Extract the [x, y] coordinate from the center of the cell holding the provided text.  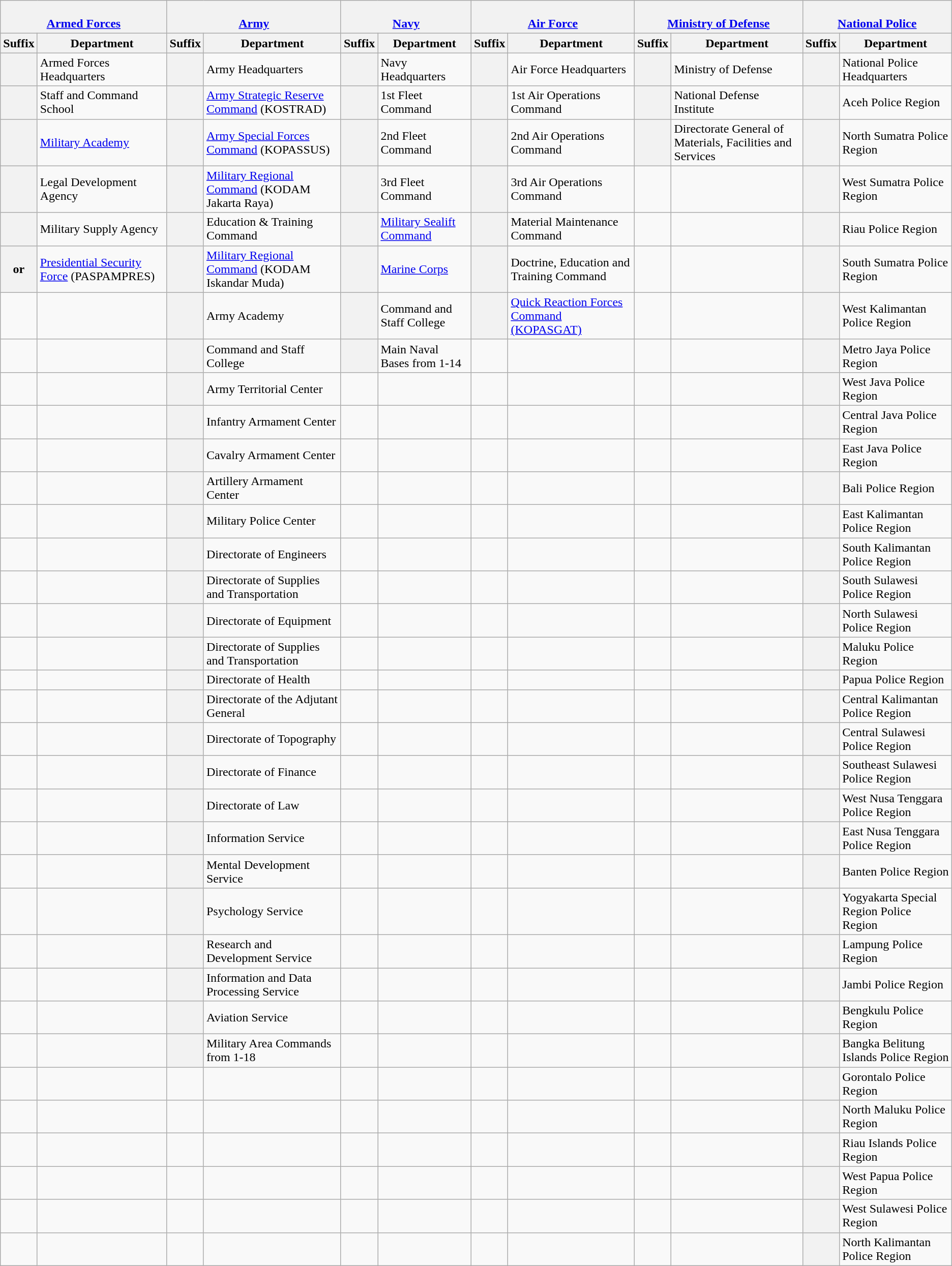
Military Regional Command (KODAM Jakarta Raya) [272, 189]
Yogyakarta Special Region Police Region [896, 911]
West Sulawesi Police Region [896, 1216]
Armed Forces Headquarters [102, 69]
1st FleetCommand [425, 103]
Directorate General of Materials, Facilities and Services [737, 142]
Artillery Armament Center [272, 488]
Main Naval Bases from 1-14 [425, 356]
Central Kalimantan Police Region [896, 706]
2nd Fleet Command [425, 142]
Bali Police Region [896, 488]
Central Java Police Region [896, 422]
Doctrine, Education and Training Command [572, 269]
Military Regional Command (KODAM Iskandar Muda) [272, 269]
South Sumatra Police Region [896, 269]
Gorontalo Police Region [896, 1084]
Research and Development Service [272, 951]
West Papua Police Region [896, 1183]
East Java Police Region [896, 455]
Directorate of Engineers [272, 554]
Information Service [272, 838]
Maluku Police Region [896, 654]
South Kalimantan Police Region [896, 554]
East Nusa Tenggara Police Region [896, 838]
Directorate of Equipment [272, 620]
Military Sealift Command [425, 229]
North Kalimantan Police Region [896, 1249]
Education & Training Command [272, 229]
Directorate of the Adjutant General [272, 706]
Military Academy [102, 142]
West Nusa Tenggara Police Region [896, 805]
Banten Police Region [896, 871]
Navy [406, 17]
Army Headquarters [272, 69]
Army [254, 17]
Aceh Police Region [896, 103]
2nd Air Operations Command [572, 142]
Marine Corps [425, 269]
South Sulawesi Police Region [896, 588]
Military Police Center [272, 522]
Directorate of Law [272, 805]
Army Strategic Reserve Command (KOSTRAD) [272, 103]
Army Academy [272, 316]
Riau Police Region [896, 229]
1st Air Operations Command [572, 103]
Metro Jaya Police Region [896, 356]
National Police [877, 17]
Air Force [553, 17]
Staff and Command School [102, 103]
3rd Fleet Command [425, 189]
Army Territorial Center [272, 388]
Military Supply Agency [102, 229]
Aviation Service [272, 1018]
Lampung Police Region [896, 951]
or [19, 269]
Military Area Commands from 1-18 [272, 1050]
National Police Headquarters [896, 69]
Navy Headquarters [425, 69]
Psychology Service [272, 911]
Jambi Police Region [896, 984]
Directorate of Finance [272, 772]
West Java Police Region [896, 388]
Presidential Security Force (PASPAMPRES) [102, 269]
Bengkulu Police Region [896, 1018]
Air Force Headquarters [572, 69]
Directorate of Topography [272, 739]
Quick Reaction Forces Command (KOPASGAT) [572, 316]
Mental Development Service [272, 871]
Army Special Forces Command (KOPASSUS) [272, 142]
National Defense Institute [737, 103]
Directorate of Health [272, 680]
3rd Air Operations Command [572, 189]
West Kalimantan Police Region [896, 316]
Bangka Belitung Islands Police Region [896, 1050]
Southeast Sulawesi Police Region [896, 772]
North Maluku Police Region [896, 1117]
Cavalry Armament Center [272, 455]
Legal Development Agency [102, 189]
East Kalimantan Police Region [896, 522]
Central Sulawesi Police Region [896, 739]
Papua Police Region [896, 680]
Armed Forces [83, 17]
Riau Islands Police Region [896, 1150]
Material Maintenance Command [572, 229]
North Sumatra Police Region [896, 142]
Information and Data Processing Service [272, 984]
North Sulawesi Police Region [896, 620]
Infantry Armament Center [272, 422]
West Sumatra Police Region [896, 189]
